Identify which cell holds the provided text, then report its (x, y) central coordinate. 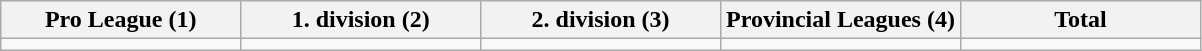
Provincial Leagues (4) (841, 20)
2. division (3) (601, 20)
Pro League (1) (121, 20)
Total (1080, 20)
1. division (2) (361, 20)
